Return the [x, y] coordinate for the center point of the cell that contains the specified text.  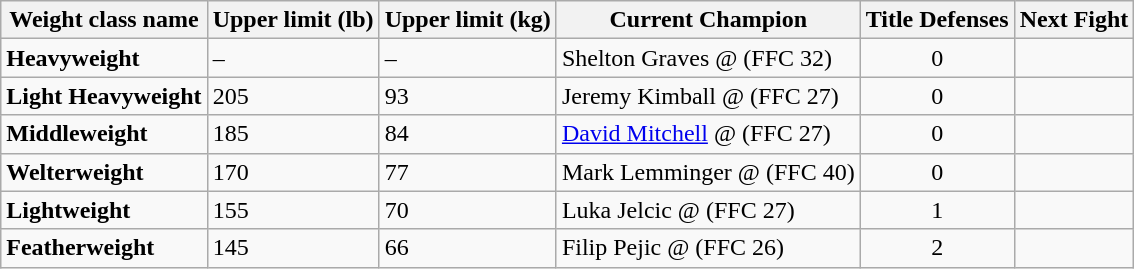
Weight class name [104, 20]
66 [468, 248]
2 [937, 248]
77 [468, 172]
Shelton Graves @ (FFC 32) [708, 58]
Lightweight [104, 210]
Luka Jelcic @ (FFC 27) [708, 210]
Next Fight [1074, 20]
Middleweight [104, 134]
93 [468, 96]
Featherweight [104, 248]
Welterweight [104, 172]
205 [293, 96]
70 [468, 210]
155 [293, 210]
Jeremy Kimball @ (FFC 27) [708, 96]
Upper limit (kg) [468, 20]
David Mitchell @ (FFC 27) [708, 134]
Heavyweight [104, 58]
Filip Pejic @ (FFC 26) [708, 248]
1 [937, 210]
Current Champion [708, 20]
185 [293, 134]
Mark Lemminger @ (FFC 40) [708, 172]
84 [468, 134]
145 [293, 248]
Light Heavyweight [104, 96]
Title Defenses [937, 20]
170 [293, 172]
Upper limit (lb) [293, 20]
